Output the [X, Y] coordinate of the center of the cell containing the given text.  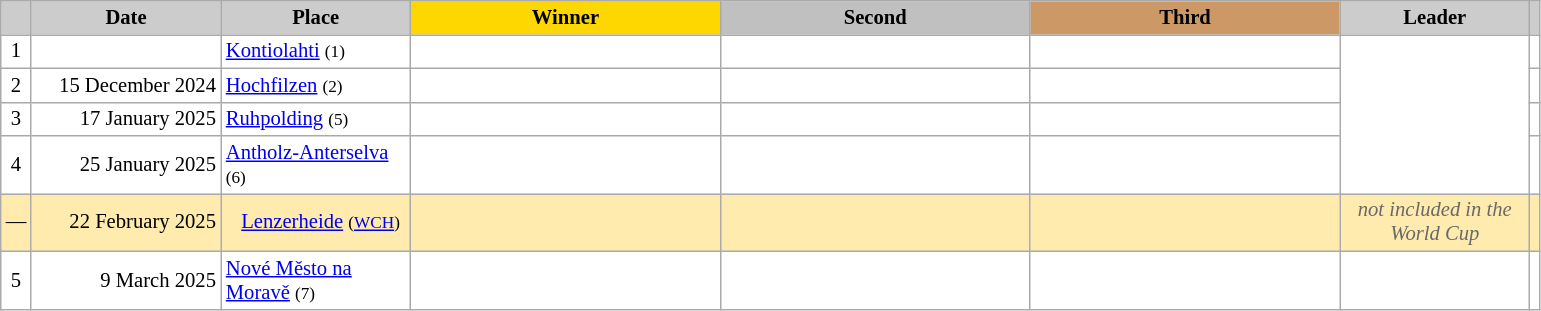
Nové Město na Moravě (7) [316, 280]
9 March 2025 [126, 280]
Leader [1435, 17]
17 January 2025 [126, 119]
25 January 2025 [126, 165]
Hochfilzen (2) [316, 85]
Winner [566, 17]
Place [316, 17]
3 [16, 119]
— [16, 222]
4 [16, 165]
Ruhpolding (5) [316, 119]
Lenzerheide (WCH) [316, 222]
Second [875, 17]
2 [16, 85]
not included in the World Cup [1435, 222]
Antholz-Anterselva (6) [316, 165]
22 February 2025 [126, 222]
5 [16, 280]
15 December 2024 [126, 85]
1 [16, 51]
Date [126, 17]
Kontiolahti (1) [316, 51]
Third [1185, 17]
